Detect which cell encompasses the target text, then output its [x, y] center coordinate. 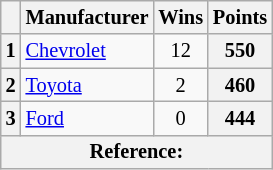
Wins [180, 17]
Toyota [88, 85]
460 [240, 85]
1 [11, 51]
12 [180, 51]
3 [11, 118]
Points [240, 17]
444 [240, 118]
0 [180, 118]
Chevrolet [88, 51]
550 [240, 51]
Reference: [136, 152]
Manufacturer [88, 17]
Ford [88, 118]
